Identify which cell holds the provided text, then report its [x, y] central coordinate. 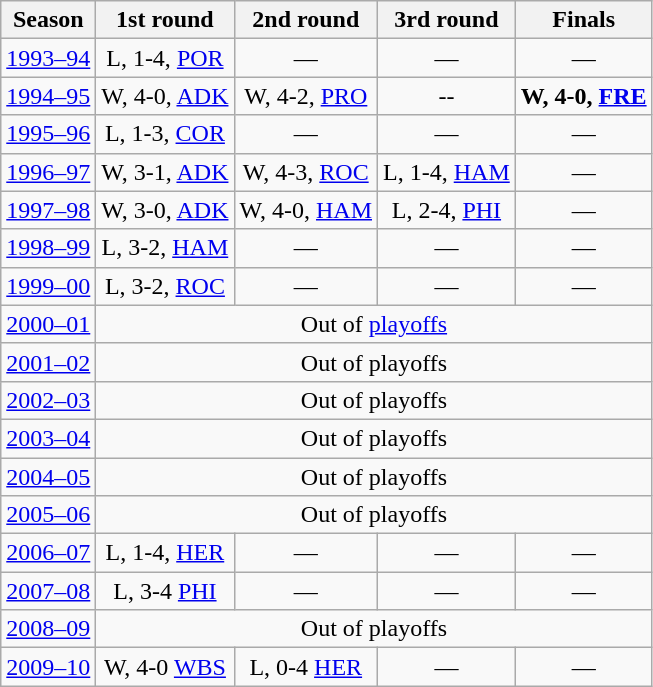
2007–08 [48, 591]
W, 4-2, PRO [306, 96]
1995–96 [48, 134]
2004–05 [48, 477]
L, 1-4, HER [165, 553]
2006–07 [48, 553]
2nd round [306, 20]
1994–95 [48, 96]
L, 3-4 PHI [165, 591]
2001–02 [48, 362]
L, 3-2, HAM [165, 248]
2009–10 [48, 667]
-- [447, 96]
W, 3-1, ADK [165, 172]
2005–06 [48, 515]
L, 0-4 HER [306, 667]
W, 4-0 WBS [165, 667]
1993–94 [48, 58]
2003–04 [48, 438]
W, 4-0, HAM [306, 210]
L, 1-4, POR [165, 58]
W, 3-0, ADK [165, 210]
L, 1-4, HAM [447, 172]
W, 4-0, ADK [165, 96]
1998–99 [48, 248]
3rd round [447, 20]
Finals [584, 20]
L, 1-3, COR [165, 134]
1999–00 [48, 286]
1997–98 [48, 210]
W, 4-3, ROC [306, 172]
2000–01 [48, 324]
1996–97 [48, 172]
L, 2-4, PHI [447, 210]
2002–03 [48, 400]
2008–09 [48, 629]
W, 4-0, FRE [584, 96]
Season [48, 20]
L, 3-2, ROC [165, 286]
1st round [165, 20]
